From the cell containing the given text, extract its center point as (X, Y) coordinate. 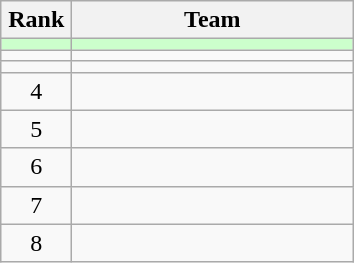
Rank (36, 20)
8 (36, 243)
4 (36, 91)
7 (36, 205)
Team (212, 20)
5 (36, 129)
6 (36, 167)
